Search for the cell housing the specified text and yield its [X, Y] center coordinate. 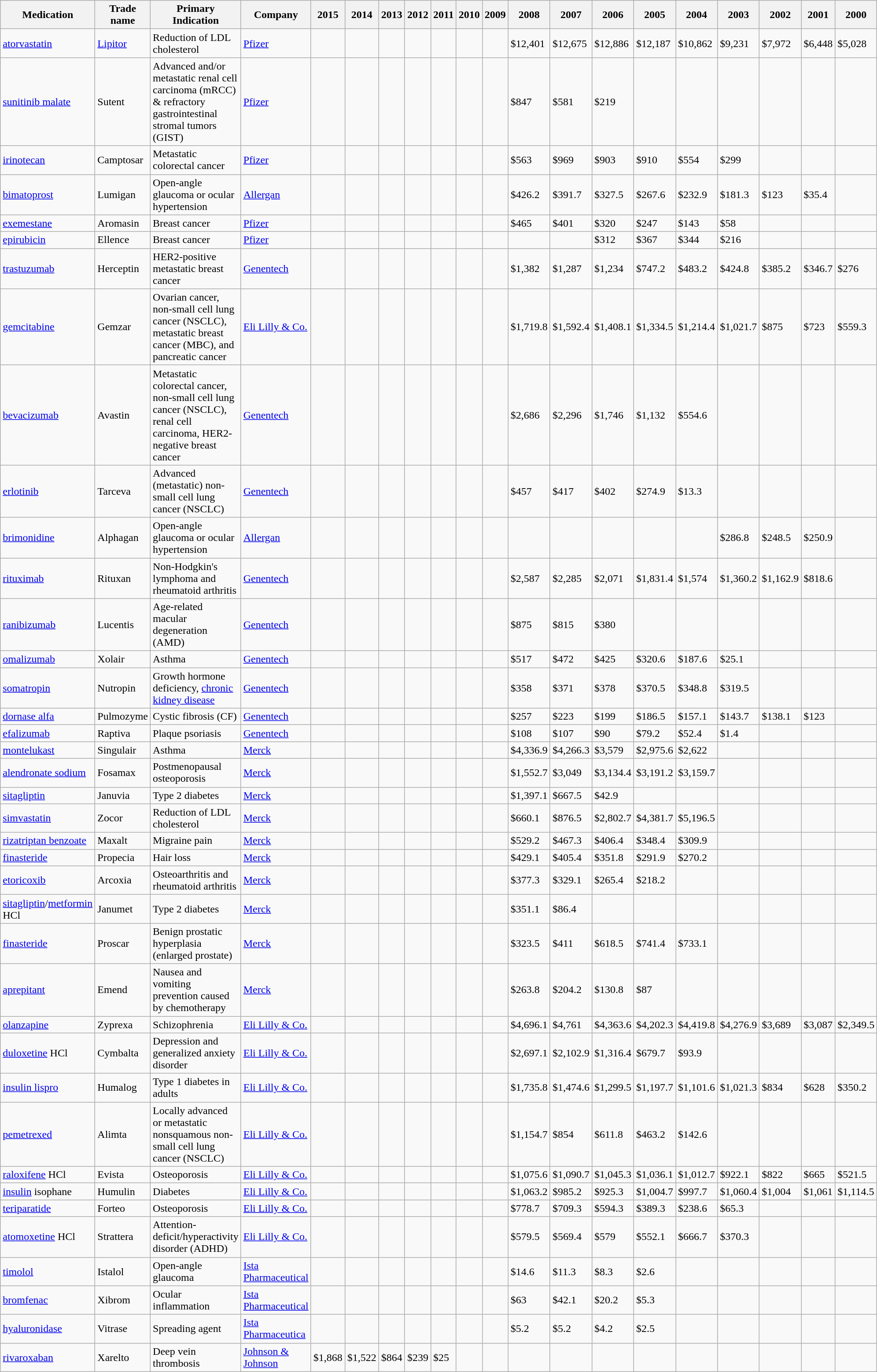
efalizumab [48, 733]
Arcoxia [123, 880]
$552.1 [655, 1237]
$733.1 [696, 943]
$2.5 [655, 1328]
$4,276.9 [739, 1024]
$411 [571, 943]
$463.2 [655, 1134]
Zocor [123, 818]
$594.3 [613, 1208]
Advanced (metastatic) non-small cell lung cancer (NSCLC) [196, 491]
$5,196.5 [696, 818]
$309.9 [696, 841]
$581 [571, 102]
$1,012.7 [696, 1175]
$922.1 [739, 1175]
$429.1 [529, 857]
$402 [613, 491]
$1,234 [613, 269]
$4,696.1 [529, 1024]
$1,719.8 [529, 327]
$11.3 [571, 1271]
$327.5 [613, 195]
Zyprexa [123, 1024]
$1,746 [613, 415]
Lipitor [123, 43]
$14.6 [529, 1271]
simvastatin [48, 818]
Spreading agent [196, 1328]
$1,382 [529, 269]
$5.3 [655, 1300]
$79.2 [655, 733]
Singulair [123, 750]
$9,231 [739, 43]
$2.6 [655, 1271]
$660.1 [529, 818]
2002 [780, 15]
$1,154.7 [529, 1134]
$7,972 [780, 43]
$425 [613, 659]
$3,579 [613, 750]
$1,075.6 [529, 1175]
Humulin [123, 1192]
Proscar [123, 943]
$187.6 [696, 659]
Diabetes [196, 1192]
$218.2 [655, 880]
$2,102.9 [571, 1053]
Camptosar [123, 160]
$521.5 [856, 1175]
$6,448 [818, 43]
$483.2 [696, 269]
atorvastatin [48, 43]
$910 [655, 160]
$3,087 [818, 1024]
$107 [571, 733]
exemestane [48, 223]
pemetrexed [48, 1134]
Xolair [123, 659]
$2,802.7 [613, 818]
$351.8 [613, 857]
trastuzumab [48, 269]
2006 [613, 15]
$1,101.6 [696, 1088]
insulin lispro [48, 1088]
Metastatic colorectal cancer [196, 160]
$346.7 [818, 269]
Xibrom [123, 1300]
rizatriptan benzoate [48, 841]
Emend [123, 989]
$323.5 [529, 943]
$299 [739, 160]
$834 [780, 1088]
Raptiva [123, 733]
$569.4 [571, 1237]
$1,021.3 [739, 1088]
2012 [417, 15]
$371 [571, 688]
olanzapine [48, 1024]
$248.5 [780, 537]
sunitinib malate [48, 102]
$216 [739, 240]
$65.3 [739, 1208]
$426.2 [529, 195]
$1,132 [655, 415]
Company [276, 15]
2004 [696, 15]
Janumet [123, 909]
$4.2 [613, 1328]
epirubicin [48, 240]
Metastatic colorectal cancer, non-small cell lung cancer (NSCLC), renal cell carcinoma, HER2-negative breast cancer [196, 415]
Forteo [123, 1208]
$1,408.1 [613, 327]
$12,886 [613, 43]
Fosamax [123, 773]
$2,071 [613, 578]
$378 [613, 688]
$3,191.2 [655, 773]
Avastin [123, 415]
Ovarian cancer, non-small cell lung cancer (NSCLC), metastatic breast cancer (MBC), and pancreatic cancer [196, 327]
$467.3 [571, 841]
Non-Hodgkin's lymphoma and rheumatoid arthritis [196, 578]
$143.7 [739, 717]
$559.3 [856, 327]
$2,296 [571, 415]
$320 [613, 223]
atomoxetine HCl [48, 1237]
$358 [529, 688]
Humalog [123, 1088]
$1,831.4 [655, 578]
$1,299.5 [613, 1088]
$579.5 [529, 1237]
Cystic fibrosis (CF) [196, 717]
hyaluronidase [48, 1328]
2014 [362, 15]
Maxalt [123, 841]
$219 [613, 102]
$4,419.8 [696, 1024]
bevacizumab [48, 415]
$723 [818, 327]
$2,285 [571, 578]
Strattera [123, 1237]
Propecia [123, 857]
$4,266.3 [571, 750]
Deep vein thrombosis [196, 1357]
$876.5 [571, 818]
$925.3 [613, 1192]
$199 [613, 717]
Trade name [123, 15]
$12,401 [529, 43]
bromfenac [48, 1300]
$329.1 [571, 880]
$5,028 [856, 43]
$1,735.8 [529, 1088]
$380 [613, 625]
Migraine pain [196, 841]
$87 [655, 989]
$223 [571, 717]
$424.8 [739, 269]
$1,360.2 [739, 578]
$142.6 [696, 1134]
$63 [529, 1300]
$319.5 [739, 688]
$1,316.4 [613, 1053]
$370.5 [655, 688]
$822 [780, 1175]
$12,187 [655, 43]
$465 [529, 223]
$350.2 [856, 1088]
$348.4 [655, 841]
2011 [443, 15]
rivaroxaban [48, 1357]
$2,349.5 [856, 1024]
$143 [696, 223]
$903 [613, 160]
Herceptin [123, 269]
$1,063.2 [529, 1192]
$270.2 [696, 857]
$2,587 [529, 578]
$1,868 [328, 1357]
$157.1 [696, 717]
raloxifene HCl [48, 1175]
$3,159.7 [696, 773]
$709.3 [571, 1208]
Advanced and/or metastatic renal cell carcinoma (mRCC) & refractory gastrointestinal stromal tumors (GIST) [196, 102]
$42.1 [571, 1300]
sitagliptin [48, 795]
$367 [655, 240]
$351.1 [529, 909]
$1,162.9 [780, 578]
$238.6 [696, 1208]
$1,397.1 [529, 795]
Hair loss [196, 857]
$1,061 [818, 1192]
$529.2 [529, 841]
$847 [529, 102]
$778.7 [529, 1208]
Tarceva [123, 491]
$457 [529, 491]
$2,622 [696, 750]
$747.2 [655, 269]
Schizophrenia [196, 1024]
$864 [392, 1357]
$4,336.9 [529, 750]
timolol [48, 1271]
montelukast [48, 750]
Istalol [123, 1271]
etoricoxib [48, 880]
$42.9 [613, 795]
$377.3 [529, 880]
$389.3 [655, 1208]
Xarelto [123, 1357]
$86.4 [571, 909]
erlotinib [48, 491]
HER2-positive metastatic breast cancer [196, 269]
Ellence [123, 240]
$1,060.4 [739, 1192]
somatropin [48, 688]
$12,675 [571, 43]
$997.7 [696, 1192]
$1,214.4 [696, 327]
$985.2 [571, 1192]
$247 [655, 223]
$1,334.5 [655, 327]
$815 [571, 625]
$417 [571, 491]
$854 [571, 1134]
$25 [443, 1357]
Sutent [123, 102]
Alimta [123, 1134]
$554 [696, 160]
$579 [613, 1237]
Benign prostatic hyperplasia (enlarged prostate) [196, 943]
Ocular inflammation [196, 1300]
dornase alfa [48, 717]
$370.3 [739, 1237]
$679.7 [655, 1053]
$4,202.3 [655, 1024]
$13.3 [696, 491]
$1,522 [362, 1357]
$385.2 [780, 269]
$818.6 [818, 578]
$665 [818, 1175]
2009 [495, 15]
Evista [123, 1175]
$344 [696, 240]
Postmenopausal osteoporosis [196, 773]
Vitrase [123, 1328]
2007 [571, 15]
$186.5 [655, 717]
$1,574 [696, 578]
Depression and generalized anxiety disorder [196, 1053]
$1,021.7 [739, 327]
Ista Pharmaceutica [276, 1328]
$1,592.4 [571, 327]
$1,474.6 [571, 1088]
$10,862 [696, 43]
Plaque psoriasis [196, 733]
$93.9 [696, 1053]
rituximab [48, 578]
$741.4 [655, 943]
Medication [48, 15]
insulin isophane [48, 1192]
Nausea and vomiting prevention caused by chemotherapy [196, 989]
$2,686 [529, 415]
$1,552.7 [529, 773]
Pulmozyme [123, 717]
teriparatide [48, 1208]
$1.4 [739, 733]
$3,134.4 [613, 773]
$2,975.6 [655, 750]
Age-related macular degeneration (AMD) [196, 625]
$969 [571, 160]
2008 [529, 15]
Cymbalta [123, 1053]
$181.3 [739, 195]
$263.8 [529, 989]
$20.2 [613, 1300]
omalizumab [48, 659]
brimonidine [48, 537]
$25.1 [739, 659]
$52.4 [696, 733]
Lucentis [123, 625]
$204.2 [571, 989]
sitagliptin/metformin HCl [48, 909]
$257 [529, 717]
$667.5 [571, 795]
$239 [417, 1357]
$312 [613, 240]
$3,689 [780, 1024]
bimatoprost [48, 195]
Locally advanced or metastatic nonsquamous non-small cell lung cancer (NSCLC) [196, 1134]
$1,045.3 [613, 1175]
Primary Indication [196, 15]
$618.5 [613, 943]
$1,036.1 [655, 1175]
$554.6 [696, 415]
$4,381.7 [655, 818]
$1,287 [571, 269]
$276 [856, 269]
$406.4 [613, 841]
alendronate sodium [48, 773]
$391.7 [571, 195]
Lumigan [123, 195]
$4,761 [571, 1024]
$4,363.6 [613, 1024]
2015 [328, 15]
$517 [529, 659]
2010 [469, 15]
2000 [856, 15]
2001 [818, 15]
$401 [571, 223]
$563 [529, 160]
$232.9 [696, 195]
Osteoarthritis and rheumatoid arthritis [196, 880]
2013 [392, 15]
$1,197.7 [655, 1088]
$291.9 [655, 857]
$35.4 [818, 195]
$1,004 [780, 1192]
Aromasin [123, 223]
duloxetine HCl [48, 1053]
$1,090.7 [571, 1175]
$265.4 [613, 880]
$286.8 [739, 537]
Gemzar [123, 327]
Januvia [123, 795]
$320.6 [655, 659]
Nutropin [123, 688]
Type 1 diabetes in adults [196, 1088]
$3,049 [571, 773]
$1,114.5 [856, 1192]
Rituxan [123, 578]
$138.1 [780, 717]
$472 [571, 659]
$250.9 [818, 537]
Attention-deficit/hyperactivity disorder (ADHD) [196, 1237]
$267.6 [655, 195]
$2,697.1 [529, 1053]
$274.9 [655, 491]
2005 [655, 15]
gemcitabine [48, 327]
$90 [613, 733]
$628 [818, 1088]
Johnson & Johnson [276, 1357]
ranibizumab [48, 625]
$348.8 [696, 688]
$8.3 [613, 1271]
Growth hormone deficiency, chronic kidney disease [196, 688]
Open-angle glaucoma [196, 1271]
$130.8 [613, 989]
$108 [529, 733]
$611.8 [613, 1134]
irinotecan [48, 160]
2003 [739, 15]
$58 [739, 223]
aprepitant [48, 989]
$1,004.7 [655, 1192]
Alphagan [123, 537]
$405.4 [571, 857]
$666.7 [696, 1237]
